For the text-containing cell, return its midpoint in (x, y) coordinate format. 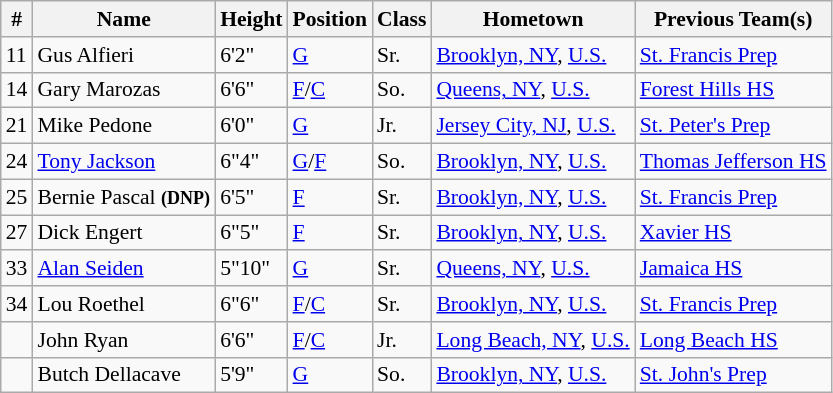
Long Beach, NY, U.S. (532, 340)
Forest Hills HS (734, 90)
Gary Marozas (124, 90)
Previous Team(s) (734, 19)
Position (330, 19)
Xavier HS (734, 233)
34 (17, 304)
Thomas Jefferson HS (734, 162)
Long Beach HS (734, 340)
Name (124, 19)
Height (251, 19)
6'2" (251, 55)
Lou Roethel (124, 304)
Alan Seiden (124, 269)
33 (17, 269)
Hometown (532, 19)
Bernie Pascal (DNP) (124, 197)
5'9" (251, 375)
Class (402, 19)
# (17, 19)
6"5" (251, 233)
6"4" (251, 162)
St. Peter's Prep (734, 126)
St. John's Prep (734, 375)
Dick Engert (124, 233)
Jersey City, NJ, U.S. (532, 126)
5"10" (251, 269)
Mike Pedone (124, 126)
John Ryan (124, 340)
27 (17, 233)
Tony Jackson (124, 162)
Gus Alfieri (124, 55)
11 (17, 55)
21 (17, 126)
6'5" (251, 197)
14 (17, 90)
G/F (330, 162)
6'0" (251, 126)
6"6" (251, 304)
24 (17, 162)
25 (17, 197)
Jamaica HS (734, 269)
Butch Dellacave (124, 375)
